Return the (x, y) coordinate for the center point of the cell that contains the specified text.  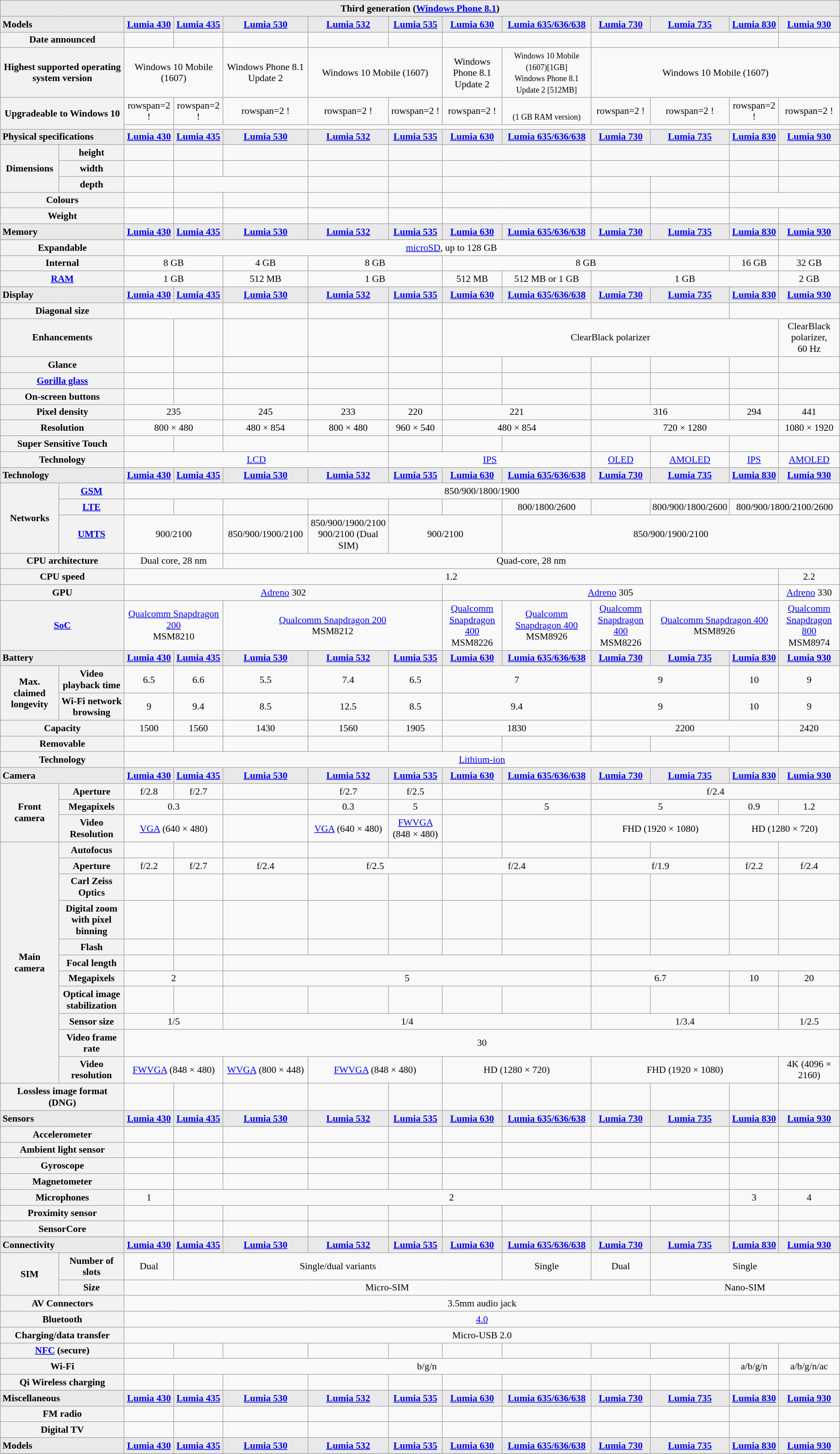
20 (809, 978)
ClearBlack polarizer, 60 Hz (809, 338)
Internal (62, 263)
On-screen buttons (62, 397)
Qi Wireless charging (62, 1383)
850/900/1800/1900 (482, 491)
Battery (62, 658)
Windows 10 Mobile (1607)[1GB]Windows Phone 8.1 Update 2 [512MB] (547, 73)
Dual core, 28 nm (174, 561)
2 GB (809, 279)
microSD, up to 128 GB (451, 248)
Micro-SIM (387, 1288)
RAM (62, 279)
6.7 (661, 978)
Enhancements (62, 338)
6.6 (198, 680)
Weight (62, 216)
5.5 (265, 680)
Glance (62, 365)
f/2.8 (149, 791)
1/4 (407, 1021)
1500 (149, 728)
850/900/1900/2100900/2100 (Dual SIM) (348, 534)
Dimensions (30, 168)
Flash (92, 947)
960 × 540 (416, 428)
Optical image stabilization (92, 1000)
441 (809, 412)
16 GB (754, 263)
LTE (92, 507)
SoC (62, 625)
4 (809, 1197)
Camera (62, 776)
800/900/1800/2600 (689, 507)
Focal length (92, 963)
Super Sensitive Touch (62, 444)
Qualcomm Snapdragon 800 MSM8974 (809, 625)
4.0 (482, 1319)
SIM (30, 1275)
1080 × 1920 (809, 428)
Main camera (30, 963)
245 (265, 412)
Sensor size (92, 1021)
Pixel density (62, 412)
Qualcomm Snapdragon 200 MSM8212 (332, 625)
Third generation (Windows Phone 8.1) (420, 8)
30 (482, 1043)
WVGA (800 × 448) (265, 1070)
Microphones (62, 1197)
(1 GB RAM version) (547, 111)
7.4 (348, 680)
Wi-Fi (62, 1367)
4 GB (265, 263)
1830 (517, 728)
a/b/g/n (754, 1367)
4K (4096 × 2160) (809, 1070)
512 MB or 1 GB (547, 279)
UMTS (92, 534)
Colours (62, 200)
Sensors (62, 1119)
b/g/n (427, 1367)
720 × 1280 (685, 428)
800/1800/2600 (547, 507)
3.5mm audio jack (482, 1304)
800/900/1800/2100/2600 (785, 507)
Single/dual variants (338, 1267)
Display (62, 295)
Bluetooth (62, 1319)
Carl Zeiss Optics (92, 887)
0.9 (754, 807)
Removable (62, 744)
Upgradeable to Windows 10 (62, 113)
GSM (92, 491)
2.2 (809, 577)
Digital zoom with pixel binning (92, 920)
Resolution (62, 428)
CPU architecture (62, 561)
FM radio (62, 1414)
Video Resolution (92, 829)
235 (174, 412)
Connectivity (62, 1245)
NFC (secure) (62, 1351)
ClearBlack polarizer (611, 338)
Front camera (30, 813)
Autofocus (92, 850)
width (92, 169)
1430 (265, 728)
Number of slots (92, 1267)
Capacity (62, 728)
Digital TV (62, 1430)
Lithium-ion (482, 760)
Micro-USB 2.0 (482, 1335)
Adreno 330 (809, 593)
Charging/data transfer (62, 1335)
Highest supported operating system version (62, 73)
OLED (621, 460)
a/b/g/n/ac (809, 1367)
Accelerometer (62, 1134)
32 GB (809, 263)
Qualcomm Snapdragon 200 MSM8210 (174, 625)
Miscellaneous (62, 1398)
Gorilla glass (62, 381)
Max. claimed longevity (30, 693)
Size (92, 1288)
height (92, 153)
AV Connectors (62, 1304)
Ambient light sensor (62, 1150)
233 (348, 412)
SensorCore (62, 1229)
1/3.4 (685, 1021)
7 (517, 680)
12.5 (348, 706)
Networks (30, 518)
Quad-core, 28 nm (531, 561)
221 (517, 412)
Video resolution (92, 1070)
GPU (62, 593)
Wi-Fi network browsing (92, 706)
Memory (62, 232)
220 (416, 412)
2420 (809, 728)
Nano-SIM (745, 1288)
Adreno 302 (283, 593)
2200 (685, 728)
Expandable (62, 248)
f/1.9 (661, 866)
316 (661, 412)
3 (754, 1197)
Gyroscope (62, 1166)
1/2.5 (809, 1021)
Video frame rate (92, 1043)
LCD (256, 460)
Diagonal size (62, 311)
294 (754, 412)
1 (149, 1197)
Magnetometer (62, 1182)
Physical specifications (62, 137)
CPU speed (62, 577)
Proximity sensor (62, 1213)
1/5 (174, 1021)
1905 (416, 728)
Date announced (62, 40)
depth (92, 184)
Adreno 305 (611, 593)
Lossless image format (DNG) (62, 1097)
Video playback time (92, 680)
